Return the (X, Y) coordinate for the center point of the cell that contains the specified text.  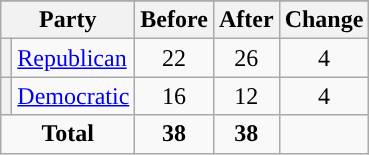
26 (246, 58)
Democratic (74, 96)
Before (174, 20)
16 (174, 96)
After (246, 20)
12 (246, 96)
Republican (74, 58)
Total (68, 134)
Change (324, 20)
22 (174, 58)
Party (68, 20)
